For the text-containing cell, return its midpoint in [X, Y] coordinate format. 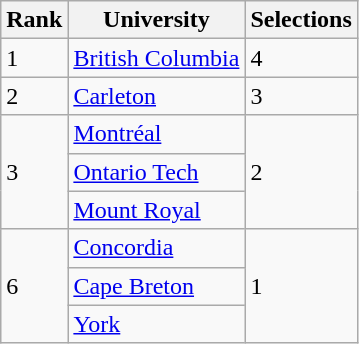
Rank [34, 20]
Montréal [156, 134]
York [156, 324]
University [156, 20]
Mount Royal [156, 210]
Carleton [156, 96]
4 [301, 58]
Concordia [156, 248]
British Columbia [156, 58]
Ontario Tech [156, 172]
Selections [301, 20]
Cape Breton [156, 286]
6 [34, 286]
